Pinpoint the cell where the given text exists, returning its (x, y) midpoint coordinate. 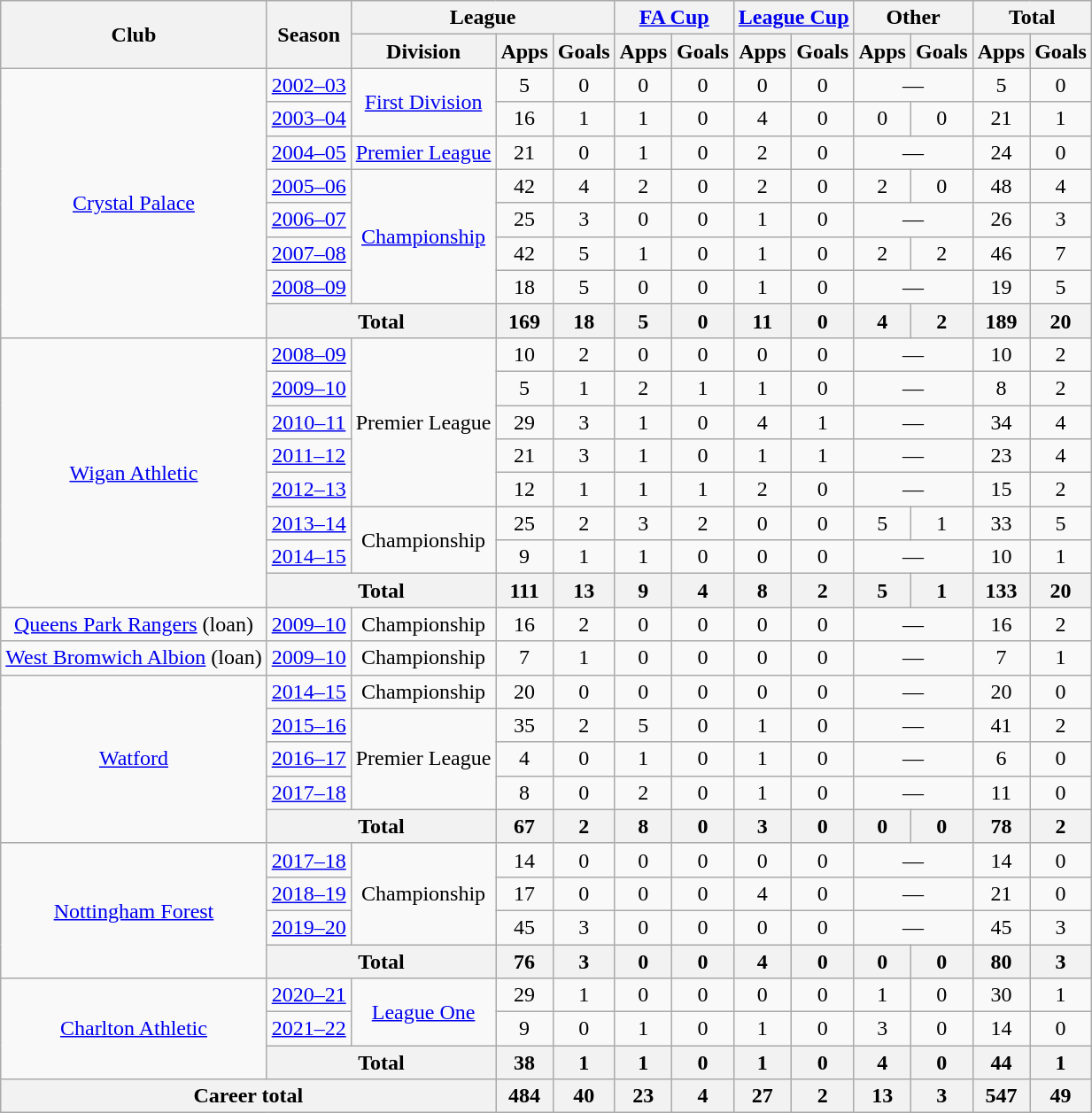
Wigan Athletic (134, 472)
2020–21 (308, 995)
35 (524, 725)
12 (524, 490)
2002–03 (308, 85)
2005–06 (308, 186)
484 (524, 1096)
2015–16 (308, 725)
First Division (423, 102)
Nottingham Forest (134, 910)
2018–19 (308, 893)
19 (1001, 287)
2012–13 (308, 490)
34 (1001, 422)
2011–12 (308, 456)
Career total (248, 1096)
League One (423, 1012)
Club (134, 35)
78 (1001, 826)
547 (1001, 1096)
111 (524, 591)
30 (1001, 995)
189 (1001, 321)
76 (524, 961)
67 (524, 826)
38 (524, 1063)
48 (1001, 186)
League (483, 18)
Division (423, 51)
2019–20 (308, 927)
2007–08 (308, 253)
33 (1001, 523)
Watford (134, 759)
West Bromwich Albion (loan) (134, 658)
2013–14 (308, 523)
FA Cup (674, 18)
2003–04 (308, 119)
2016–17 (308, 759)
2010–11 (308, 422)
17 (524, 893)
27 (762, 1096)
Other (913, 18)
Charlton Athletic (134, 1029)
2006–07 (308, 220)
49 (1061, 1096)
2021–22 (308, 1029)
Crystal Palace (134, 203)
169 (524, 321)
15 (1001, 490)
80 (1001, 961)
Season (308, 35)
Queens Park Rangers (loan) (134, 624)
133 (1001, 591)
2004–05 (308, 152)
46 (1001, 253)
League Cup (794, 18)
6 (1001, 759)
26 (1001, 220)
41 (1001, 725)
44 (1001, 1063)
40 (584, 1096)
24 (1001, 152)
